Determine the (x, y) coordinate at the center of the cell enclosing the given text.  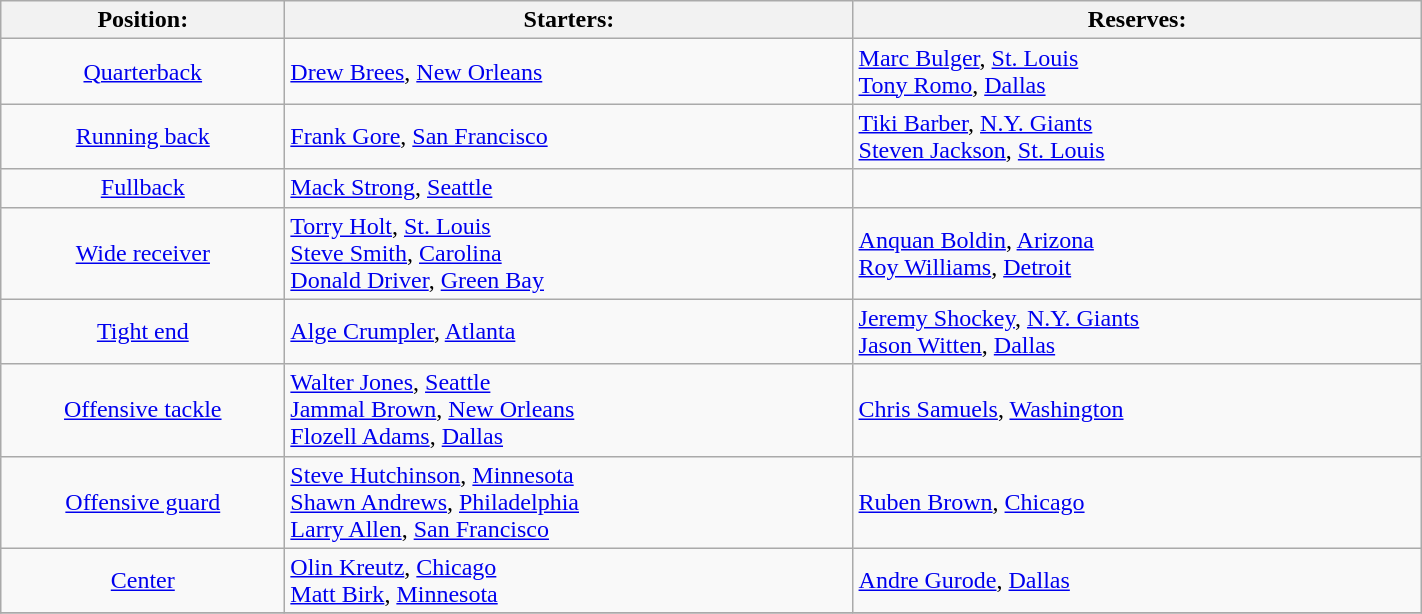
Fullback (143, 188)
Andre Gurode, Dallas (1137, 580)
Offensive guard (143, 502)
Position: (143, 20)
Marc Bulger, St. Louis Tony Romo, Dallas (1137, 72)
Wide receiver (143, 253)
Running back (143, 136)
Drew Brees, New Orleans (569, 72)
Olin Kreutz, Chicago Matt Birk, Minnesota (569, 580)
Frank Gore, San Francisco (569, 136)
Anquan Boldin, Arizona Roy Williams, Detroit (1137, 253)
Torry Holt, St. Louis Steve Smith, Carolina Donald Driver, Green Bay (569, 253)
Mack Strong, Seattle (569, 188)
Center (143, 580)
Tiki Barber, N.Y. Giants Steven Jackson, St. Louis (1137, 136)
Starters: (569, 20)
Jeremy Shockey, N.Y. Giants Jason Witten, Dallas (1137, 332)
Reserves: (1137, 20)
Chris Samuels, Washington (1137, 410)
Steve Hutchinson, Minnesota Shawn Andrews, Philadelphia Larry Allen, San Francisco (569, 502)
Quarterback (143, 72)
Walter Jones, Seattle Jammal Brown, New Orleans Flozell Adams, Dallas (569, 410)
Offensive tackle (143, 410)
Ruben Brown, Chicago (1137, 502)
Alge Crumpler, Atlanta (569, 332)
Tight end (143, 332)
